Search for the cell housing the specified text and yield its (X, Y) center coordinate. 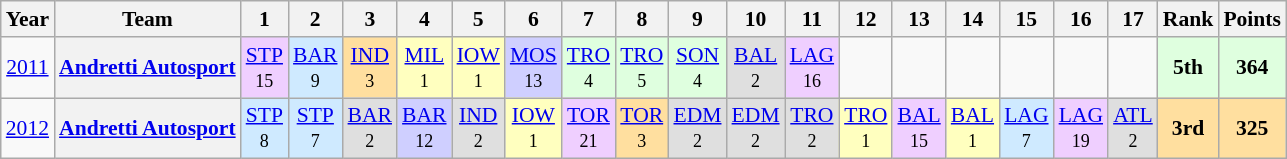
Points (1252, 19)
BAR9 (316, 68)
325 (1252, 128)
8 (642, 19)
BAR12 (424, 128)
364 (1252, 68)
TRO5 (642, 68)
LAG7 (1026, 128)
Rank (1188, 19)
LAG16 (812, 68)
SON4 (697, 68)
BAL1 (972, 128)
LAG19 (1081, 128)
10 (756, 19)
MIL1 (424, 68)
IND2 (478, 128)
TOR3 (642, 128)
BAR2 (370, 128)
Team (148, 19)
9 (697, 19)
6 (534, 19)
3 (370, 19)
13 (918, 19)
TOR21 (588, 128)
1 (264, 19)
2011 (28, 68)
STP7 (316, 128)
11 (812, 19)
2012 (28, 128)
TRO4 (588, 68)
5 (478, 19)
14 (972, 19)
17 (1133, 19)
BAL15 (918, 128)
15 (1026, 19)
STP15 (264, 68)
TRO1 (866, 128)
16 (1081, 19)
ATL2 (1133, 128)
MOS13 (534, 68)
12 (866, 19)
TRO2 (812, 128)
7 (588, 19)
STP8 (264, 128)
BAL2 (756, 68)
3rd (1188, 128)
5th (1188, 68)
2 (316, 19)
Year (28, 19)
4 (424, 19)
IND3 (370, 68)
